For the text-containing cell, return its midpoint in (X, Y) coordinate format. 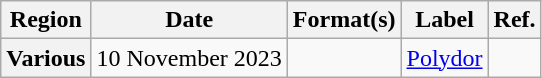
Region (46, 20)
Ref. (514, 20)
Format(s) (344, 20)
Label (444, 20)
Polydor (444, 58)
Various (46, 58)
10 November 2023 (189, 58)
Date (189, 20)
